From the cell containing the given text, extract its center point as (X, Y) coordinate. 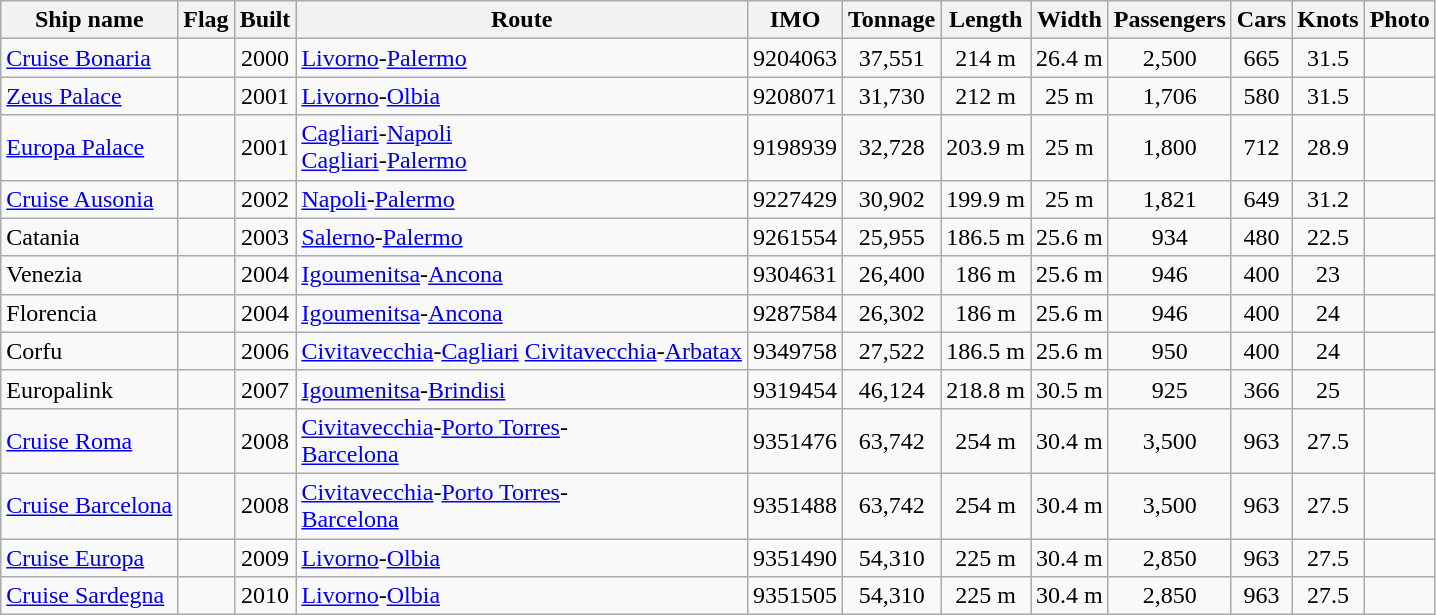
Catania (90, 237)
Igoumenitsa-Brindisi (522, 389)
Civitavecchia-Cagliari Civitavecchia-Arbatax (522, 351)
934 (1170, 237)
26,400 (892, 275)
Length (986, 20)
649 (1261, 199)
31.2 (1328, 199)
Tonnage (892, 20)
22.5 (1328, 237)
9351476 (794, 440)
Cruise Barcelona (90, 506)
Salerno-Palermo (522, 237)
2006 (265, 351)
Cruise Sardegna (90, 596)
Knots (1328, 20)
Cagliari-NapoliCagliari-Palermo (522, 148)
Zeus Palace (90, 96)
925 (1170, 389)
Ship name (90, 20)
25,955 (892, 237)
580 (1261, 96)
665 (1261, 58)
9204063 (794, 58)
Cruise Bonaria (90, 58)
214 m (986, 58)
203.9 m (986, 148)
712 (1261, 148)
Cars (1261, 20)
26,302 (892, 313)
32,728 (892, 148)
199.9 m (986, 199)
Cruise Ausonia (90, 199)
1,800 (1170, 148)
IMO (794, 20)
9349758 (794, 351)
Photo (1400, 20)
9351490 (794, 557)
212 m (986, 96)
26.4 m (1069, 58)
9261554 (794, 237)
Livorno-Palermo (522, 58)
25 (1328, 389)
2,500 (1170, 58)
9304631 (794, 275)
Built (265, 20)
218.8 m (986, 389)
Corfu (90, 351)
480 (1261, 237)
9351505 (794, 596)
2000 (265, 58)
2002 (265, 199)
2003 (265, 237)
9287584 (794, 313)
Route (522, 20)
1,706 (1170, 96)
23 (1328, 275)
9227429 (794, 199)
Cruise Roma (90, 440)
Width (1069, 20)
46,124 (892, 389)
9208071 (794, 96)
9351488 (794, 506)
28.9 (1328, 148)
2009 (265, 557)
37,551 (892, 58)
27,522 (892, 351)
9319454 (794, 389)
366 (1261, 389)
Cruise Europa (90, 557)
Venezia (90, 275)
950 (1170, 351)
Florencia (90, 313)
Napoli-Palermo (522, 199)
2010 (265, 596)
9198939 (794, 148)
Europalink (90, 389)
Flag (206, 20)
30.5 m (1069, 389)
2007 (265, 389)
31,730 (892, 96)
Europa Palace (90, 148)
1,821 (1170, 199)
30,902 (892, 199)
Passengers (1170, 20)
